Locate the cell with the specified text and output its (x, y) center coordinate. 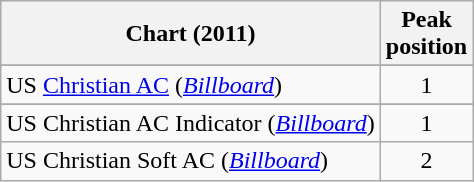
Chart (2011) (191, 34)
Peak position (426, 34)
US Christian AC (Billboard) (191, 85)
US Christian Soft AC (Billboard) (191, 161)
US Christian AC Indicator (Billboard) (191, 123)
2 (426, 161)
